Find where the given text appears and provide that cell's center as [X, Y] coordinate. 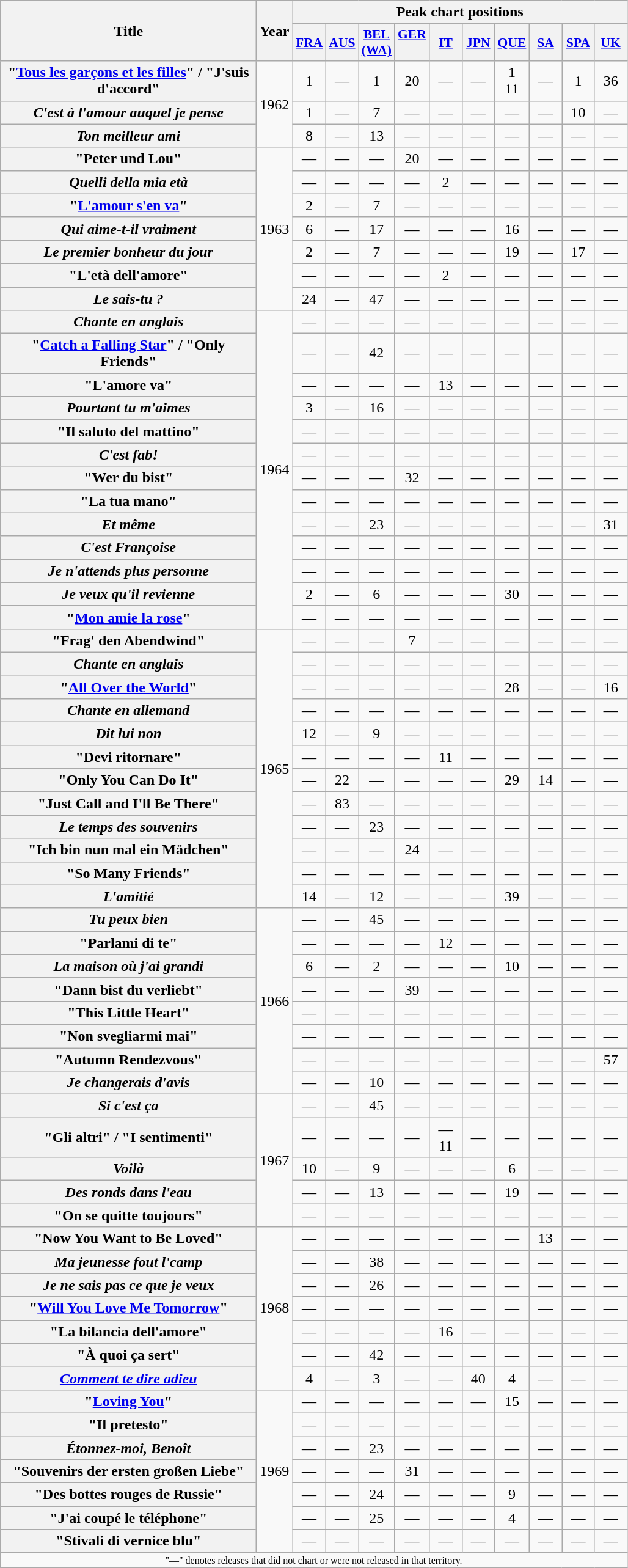
"Gli altri" / "I sentimenti" [128, 1138]
Le sais-tu ? [128, 299]
1967 [275, 1161]
"À quoi ça sert" [128, 1355]
Comment te dire adieu [128, 1378]
Qui aime-t-il vraiment [128, 229]
"Frag' den Abendwind" [128, 640]
Ma jeunesse fout l'camp [128, 1262]
La maison où j'ai grandi [128, 966]
"L'amore va" [128, 385]
36 [611, 81]
"So Many Friends" [128, 873]
25 [376, 1518]
26 [376, 1285]
22 [342, 780]
JPN [478, 43]
Quelli della mia età [128, 182]
Voilà [128, 1169]
Pourtant tu m'aimes [128, 408]
15 [512, 1401]
"Parlami di te" [128, 943]
"L'amour s'en va" [128, 205]
11 [446, 757]
C'est Françoise [128, 548]
30 [512, 594]
40 [478, 1378]
57 [611, 1059]
47 [376, 299]
Je ne sais pas ce que je veux [128, 1285]
"Stivali di vernice blu" [128, 1541]
BEL (WA) [376, 43]
"L'età dell'amore" [128, 275]
L'amitié [128, 896]
"Il saluto del mattino" [128, 431]
SA [545, 43]
111 [512, 81]
1963 [275, 229]
"Now You Want to Be Loved" [128, 1239]
1966 [275, 1001]
Tu peux bien [128, 920]
"Non svegliarmi mai" [128, 1036]
29 [512, 780]
IT [446, 43]
Je veux qu'il revienne [128, 594]
"On se quitte toujours" [128, 1215]
"La bilancia dell'amore" [128, 1332]
"—" denotes releases that did not chart or were not released in that territory. [314, 1560]
"Loving You" [128, 1401]
"Ich bin nun mal ein Mädchen" [128, 850]
Title [128, 31]
"J'ai coupé le téléphone" [128, 1518]
"La tua mano" [128, 501]
Et même [128, 524]
"Des bottes rouges de Russie" [128, 1495]
"Il pretesto" [128, 1424]
38 [376, 1262]
1962 [275, 104]
"All Over the World" [128, 687]
FRA [309, 43]
"Mon amie la rose" [128, 617]
"Dann bist du verliebt" [128, 989]
"Wer du bist" [128, 478]
GER [412, 43]
28 [512, 687]
"Autumn Rendezvous" [128, 1059]
UK [611, 43]
1965 [275, 769]
"This Little Heart" [128, 1013]
QUE [512, 43]
Je n'attends plus personne [128, 571]
Des ronds dans l'eau [128, 1192]
"Devi ritornare" [128, 757]
1964 [275, 470]
"Souvenirs der ersten großen Liebe" [128, 1471]
"Peter und Lou" [128, 159]
Chante en allemand [128, 711]
83 [342, 804]
Ton meilleur ami [128, 136]
"Catch a Falling Star" / "Only Friends" [128, 353]
8 [309, 136]
C'est fab! [128, 455]
"Only You Can Do It" [128, 780]
"Will You Love Me Tomorrow" [128, 1308]
C'est à l'amour auquel je pense [128, 112]
32 [412, 478]
SPA [578, 43]
Le temps des souvenirs [128, 827]
"Just Call and I'll Be There" [128, 804]
Le premier bonheur du jour [128, 252]
Peak chart positions [460, 12]
Year [275, 31]
—11 [446, 1138]
1968 [275, 1308]
"Tous les garçons et les filles" / "J'suis d'accord" [128, 81]
Si c'est ça [128, 1106]
Je changerais d'avis [128, 1083]
Dit lui non [128, 734]
AUS [342, 43]
Étonnez-moi, Benoît [128, 1448]
1969 [275, 1471]
